Pinpoint the cell where the given text exists, returning its [X, Y] midpoint coordinate. 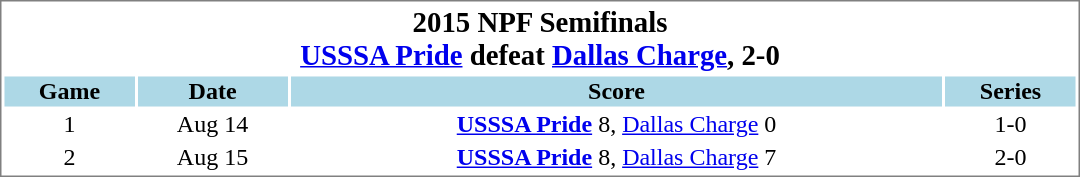
USSSA Pride 8, Dallas Charge 0 [617, 125]
1 [69, 125]
Series [1010, 91]
Score [617, 91]
2 [69, 157]
2015 NPF SemifinalsUSSSA Pride defeat Dallas Charge, 2-0 [540, 38]
1-0 [1010, 125]
USSSA Pride 8, Dallas Charge 7 [617, 157]
Game [69, 91]
2-0 [1010, 157]
Date [212, 91]
Aug 15 [212, 157]
Aug 14 [212, 125]
